Capture the cell that displays the provided text and extract its (x, y) central coordinate. 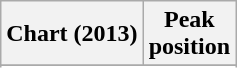
Chart (2013) (72, 34)
Peakposition (189, 34)
